Scan for the cell matching the given text and deliver its (x, y) coordinate at center. 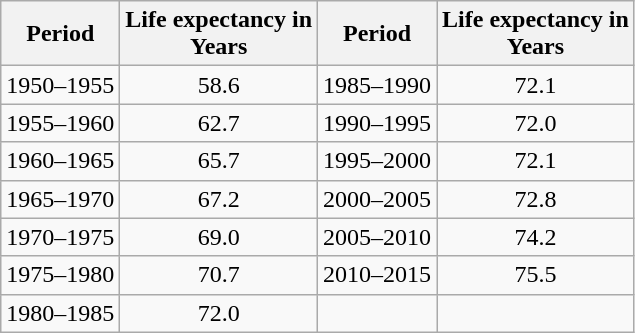
1955–1960 (60, 123)
75.5 (536, 275)
1965–1970 (60, 199)
1985–1990 (378, 85)
67.2 (219, 199)
62.7 (219, 123)
69.0 (219, 237)
72.8 (536, 199)
1995–2000 (378, 161)
2010–2015 (378, 275)
70.7 (219, 275)
2005–2010 (378, 237)
1975–1980 (60, 275)
1950–1955 (60, 85)
1990–1995 (378, 123)
65.7 (219, 161)
2000–2005 (378, 199)
1970–1975 (60, 237)
74.2 (536, 237)
58.6 (219, 85)
1960–1965 (60, 161)
1980–1985 (60, 313)
